Detect which cell encompasses the target text, then output its (X, Y) center coordinate. 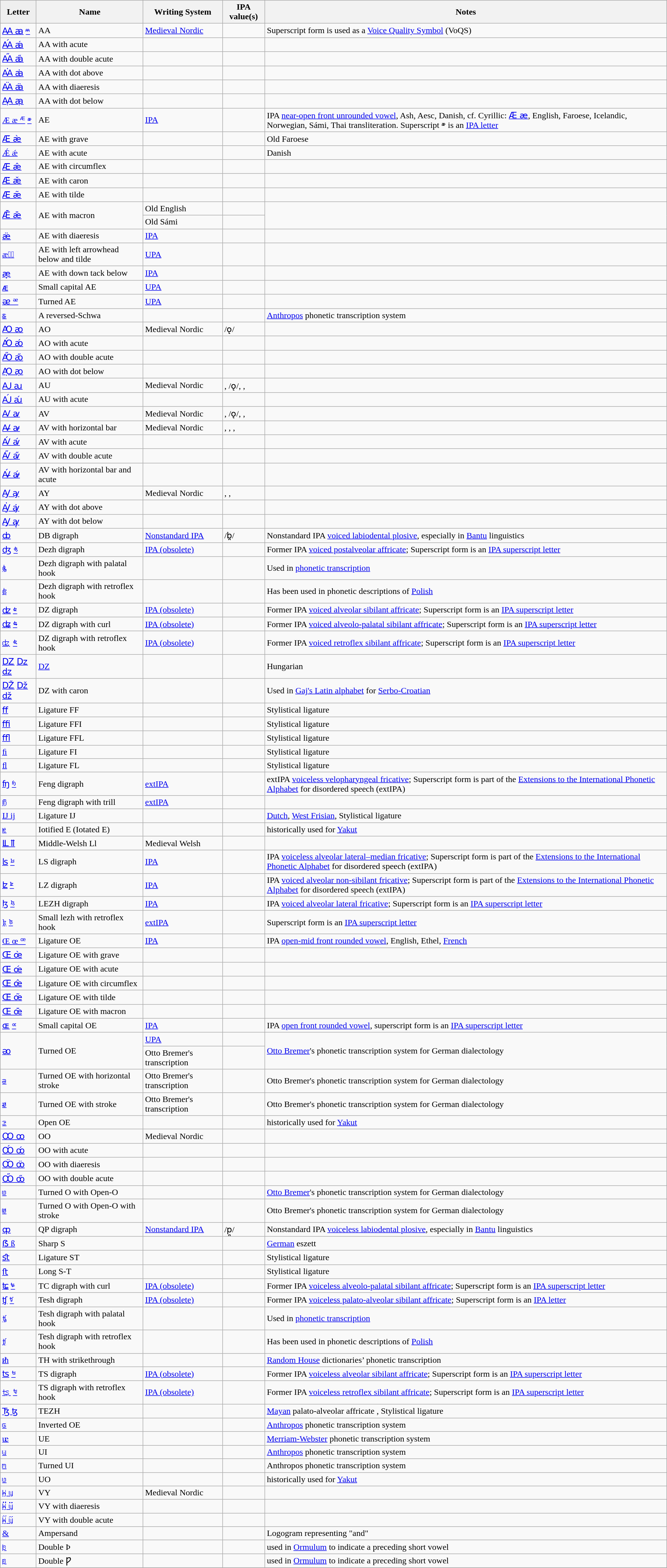
AE with macron (90, 215)
ȸ (19, 535)
AA with acute (90, 45)
Ꜹ̋ ꜹ̋ (19, 456)
𝼒 (19, 568)
Ǽ ǽ (19, 152)
ɮ 𐞞 (19, 904)
Letter (19, 12)
AE with down tack below (90, 273)
AO with acute (90, 343)
IPA open-mid front rounded vowel, English, Ethel, French (466, 941)
ﬆ (19, 1258)
Ampersand (90, 1533)
Ꜵ̣ ꜵ̣ (19, 371)
Danish (466, 152)
Hungarian (466, 666)
/p̪/ (244, 1229)
UE (90, 1438)
Ꝏ̋ ꝏ̋ (19, 1179)
Ꜳ ꜳ 𐞀 (19, 31)
Used in Gaj's Latin alphabet for Serbo-Croatian (466, 690)
𝼙 (19, 591)
Small capital AE (90, 287)
Ǳ ǲ ǳ (19, 666)
Double Ƿ (90, 1561)
ʥ 𐞉 (19, 624)
Inverted OE (90, 1425)
ꭡ (19, 829)
Superscript form is used as a Voice Quality Symbol (VoQS) (466, 31)
& (19, 1533)
TS digraph (90, 1374)
AV with horizontal bar and acute (90, 475)
Ꝡ ꝡ (19, 1493)
ẞ ß (19, 1243)
Ligature OE (90, 941)
Middle-Welsh Ll (90, 843)
Ligature OE with macron (90, 1011)
ȹ (19, 1229)
ꭧ 𐞭 (19, 1392)
Small lezh with retroflex hook (90, 922)
Long S-T (90, 1272)
ﬃ (19, 724)
Ligature OE with acute (90, 969)
ʣ 𐞇 (19, 610)
Writing System (183, 12)
Logogram representing "and" (466, 1533)
IPA open front rounded vowel, superscript form is an IPA superscript letter (466, 1025)
Small capital OE (90, 1025)
Superscript form is an IPA superscript letter (466, 922)
ʩ 𐞐 (19, 784)
AE with acute (90, 152)
/b̪/ (244, 535)
AO (90, 329)
AV with acute (90, 442)
Ꜹ́ ꜹ́ (19, 442)
DB digraph (90, 535)
OO (90, 1136)
Ꝡ̈ ꝡ̈ (19, 1506)
TH with strikethrough (90, 1360)
Dezh digraph (90, 549)
Medieval Welsh (183, 843)
Æ̀ æ̀ (19, 139)
Ꜳ̇ ꜳ̇ (19, 73)
Ligature FL (90, 765)
AU with acute (90, 399)
LZ digraph (90, 885)
ﬄ (19, 738)
AE with grave (90, 139)
Turned OE with horizontal stroke (90, 1081)
LS digraph (90, 861)
Mayan palato-alveolar affricate , Stylistical ligature (466, 1411)
ᴁ (19, 287)
ᵺ (19, 1360)
Former IPA voiced retroflex sibilant affricate; Superscript form is an IPA superscript letter (466, 643)
ʦ 𐞬 (19, 1374)
ɶ 𐞣 (19, 1025)
Merriam-Webster phonetic transcription system (466, 1438)
ﬂ (19, 765)
Nonstandard IPA voiceless labiodental plosive, especially in Bantu linguistics (466, 1229)
ﬅ (19, 1272)
Ligature OE with tilde (90, 997)
AE with diaeresis (90, 236)
/ǫ/ (244, 329)
Ǆ ǅ ǆ (19, 690)
DZ digraph with retroflex hook (90, 643)
Former IPA voiceless alveolo-palatal sibilant affricate; Superscript form is an IPA superscript letter (466, 1286)
DZ digraph with curl (90, 624)
Dezh digraph with palatal hook (90, 568)
Former IPA voiced alveolar sibilant affricate; Superscript form is an IPA superscript letter (466, 610)
æ͔̃ (19, 254)
ꟓ (19, 1547)
Ꜽ̇ ꜽ̇ (19, 507)
æ̞ (19, 273)
AA with dot below (90, 101)
Turned OE (90, 1051)
Double Þ (90, 1547)
Former IPA voiceless retroflex sibilant affricate; Superscript form is an IPA superscript letter (466, 1392)
Turned AE (90, 301)
AA (90, 31)
Turned OE with stroke (90, 1104)
Dezh digraph with retroflex hook (90, 591)
Sharp S (90, 1243)
QP digraph (90, 1229)
, , , (244, 428)
Ꜳ̣ ꜳ̣ (19, 101)
ꭂ (19, 1081)
Turned O with Open-O with stroke (90, 1211)
AV with horizontal bar (90, 428)
, , (244, 493)
DZ with caron (90, 690)
DZ (90, 666)
TS digraph with retroflex hook (90, 1392)
Former IPA voiced postalveolar affricate; Superscript form is an IPA superscript letter (466, 549)
Tesh digraph with retroflex hook (90, 1342)
AY with dot below (90, 521)
Ligature ST (90, 1258)
Ꜹ ꜹ (19, 414)
ꬱ (19, 315)
𝼅 𐞟 (19, 922)
ꭐ (19, 1452)
Ꜵ̋ ꜵ̋ (19, 357)
Ꜷ ꜷ (19, 385)
Œ̃ œ̃ (19, 997)
AE (90, 120)
Ꜩ ꜩ (19, 1411)
TEZH (90, 1411)
TC digraph with curl (90, 1286)
Œ̄ œ̄ (19, 1011)
Æ̂ æ̂ (19, 166)
ꭢ (19, 1122)
Ỻ ỻ (19, 843)
𝼗 (19, 1318)
Open OE (90, 1122)
AY (90, 493)
AA with diaeresis (90, 87)
Ꜳ́ ꜳ́ (19, 45)
OO with acute (90, 1150)
A reversed-Schwa (90, 315)
ʪ 𐞙 (19, 861)
ʨ 𐞫 (19, 1286)
Ꜷ́ ꜷ́ (19, 399)
IPA voiced alveolar lateral fricative; Superscript form is an IPA superscript letter (466, 904)
AV with double acute (90, 456)
ᵫ (19, 1438)
ʤ 𐞊 (19, 549)
IPA value(s) (244, 12)
OO with double acute (90, 1179)
Random House dictionaries’ phonetic transcription (466, 1360)
German eszett (466, 1243)
Æ̃ æ̃ (19, 195)
LEZH digraph (90, 904)
Æ æ ᴭ 𐞃 (19, 120)
VY with diaeresis (90, 1506)
Tesh digraph (90, 1300)
Œ́ œ́ (19, 969)
𝼀 (19, 802)
Ꝏ̈ ꝏ̈ (19, 1164)
AV (90, 414)
Iotified E (Iotated E) (90, 829)
Notes (466, 12)
Ꜳ̈ ꜳ̈ (19, 87)
UO (90, 1479)
ᴔ (19, 1051)
Old Faroese (466, 139)
AA with double acute (90, 59)
Nonstandard IPA voiced labiodental plosive, especially in Bantu linguistics (466, 535)
Ĳ ĳ (19, 816)
AE with circumflex (90, 166)
Ligature IJ (90, 816)
Ligature FFL (90, 738)
æ̈ (19, 236)
AO with double acute (90, 357)
Former IPA voiceless palato-alveolar sibilant affricate; Superscript form is an IPA letter (466, 1300)
Ꜻ ꜻ (19, 428)
VY with double acute (90, 1520)
Ꝡ̋ ꝡ̋ (19, 1520)
Œ̂ œ̂ (19, 983)
Æ̌ æ̌ (19, 181)
Œ œ ꟹ (19, 941)
Feng digraph with trill (90, 802)
VY (90, 1493)
𝼜 (19, 1342)
Ꜵ́ ꜵ́ (19, 343)
Œ̀ œ̀ (19, 955)
AA with dot above (90, 73)
ꟕ (19, 1561)
Old English (183, 208)
ꭑ (19, 1465)
OO with diaeresis (90, 1164)
Tesh digraph with palatal hook (90, 1318)
AE with caron (90, 181)
ꭣ (19, 1479)
Ligature FF (90, 710)
ᴂ ᵆ (19, 301)
AE with tilde (90, 195)
Ꜽ̣ ꜽ̣ (19, 521)
AY with dot above (90, 507)
ﬁ (19, 752)
AO with dot below (90, 371)
Ꝏ́ ꝏ́ (19, 1150)
Feng digraph (90, 784)
Ligature FI (90, 752)
AU (90, 385)
Ǣ ǣ (19, 215)
ꭀ (19, 1425)
ʧ 𐞮 (19, 1300)
ﬀ (19, 710)
Name (90, 12)
ꭄ (19, 1211)
Ligature OE with circumflex (90, 983)
AE with left arrowhead below and tilde (90, 254)
UI (90, 1452)
Dutch, West Frisian, Stylistical ligature (466, 816)
Former IPA voiceless alveolar sibilant affricate; Superscript form is an IPA superscript letter (466, 1374)
ꭁ (19, 1104)
ʫ 𐞚 (19, 885)
Turned UI (90, 1465)
Turned O with Open-O (90, 1192)
Ꜳ̋ ꜳ̋ (19, 59)
ꭦ 𐞈 (19, 643)
Ligature OE with grave (90, 955)
Ꜻ́ ꜻ́ (19, 475)
Ligature FFI (90, 724)
Ꜵ ꜵ (19, 329)
Ꝏ ꝏ (19, 1136)
Ꜽ ꜽ (19, 493)
Former IPA voiced alveolo-palatal sibilant affricate; Superscript form is an IPA superscript letter (466, 624)
Old Sámi (183, 222)
DZ digraph (90, 610)
ꭃ (19, 1192)
